Provide the (X, Y) coordinate of the cell's center where the given text is located.  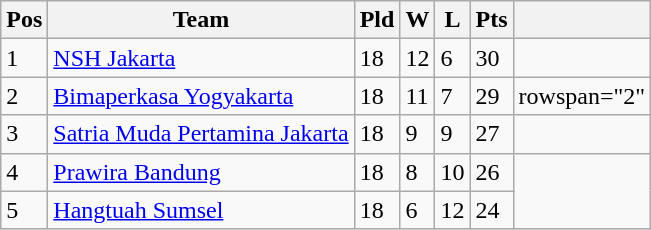
5 (24, 210)
Bimaperkasa Yogyakarta (201, 96)
2 (24, 96)
Pos (24, 20)
Pts (492, 20)
30 (492, 58)
11 (418, 96)
1 (24, 58)
Team (201, 20)
24 (492, 210)
7 (452, 96)
W (418, 20)
Hangtuah Sumsel (201, 210)
rowspan="2" (582, 96)
3 (24, 134)
8 (418, 172)
27 (492, 134)
26 (492, 172)
L (452, 20)
NSH Jakarta (201, 58)
Satria Muda Pertamina Jakarta (201, 134)
29 (492, 96)
Prawira Bandung (201, 172)
4 (24, 172)
10 (452, 172)
Pld (377, 20)
